Provide the [X, Y] coordinate of the cell's center where the given text is located.  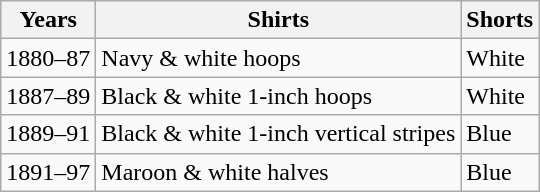
Navy & white hoops [278, 58]
Years [48, 20]
1887–89 [48, 96]
Black & white 1-inch hoops [278, 96]
1880–87 [48, 58]
Shirts [278, 20]
Black & white 1-inch vertical stripes [278, 134]
1891–97 [48, 172]
Shorts [500, 20]
1889–91 [48, 134]
Maroon & white halves [278, 172]
